For the text-containing cell, return its midpoint in [X, Y] coordinate format. 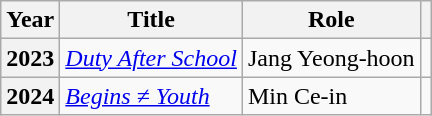
Title [152, 20]
Begins ≠ Youth [152, 96]
Role [331, 20]
Min Ce-in [331, 96]
Duty After School [152, 58]
2023 [30, 58]
Jang Yeong-hoon [331, 58]
Year [30, 20]
2024 [30, 96]
